Return the (X, Y) coordinate for the center point of the cell that contains the specified text.  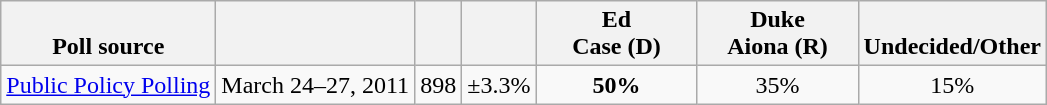
Undecided/Other (952, 34)
March 24–27, 2011 (316, 85)
35% (778, 85)
15% (952, 85)
898 (438, 85)
Public Policy Polling (108, 85)
Poll source (108, 34)
±3.3% (499, 85)
EdCase (D) (616, 34)
DukeAiona (R) (778, 34)
50% (616, 85)
